Capture the cell that displays the provided text and extract its [X, Y] central coordinate. 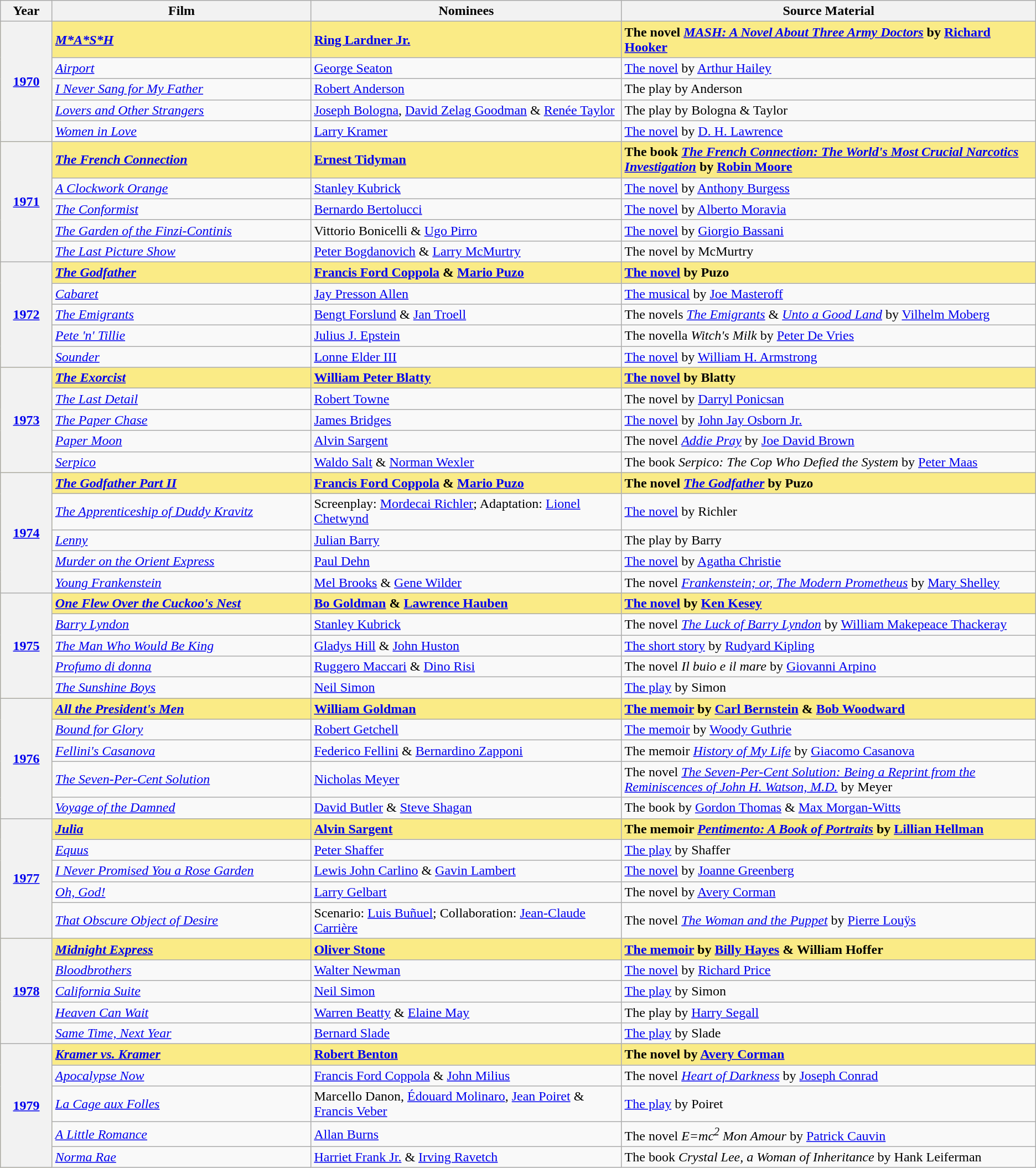
The novel by Joanne Greenberg [828, 871]
Heaven Can Wait [182, 1012]
Nicholas Meyer [466, 779]
The novel by Puzo [828, 272]
Norma Rae [182, 1157]
The book Crystal Lee, a Woman of Inheritance by Hank Leiferman [828, 1157]
Warren Beatty & Elaine May [466, 1012]
Young Frankenstein [182, 582]
The Apprenticeship of Duddy Kravitz [182, 511]
The novel by Arthur Hailey [828, 68]
The Godfather Part II [182, 483]
Lonne Elder III [466, 357]
1970 [27, 82]
1975 [27, 645]
The novel by John Jay Osborn Jr. [828, 420]
The novel by William H. Armstrong [828, 357]
The Garden of the Finzi-Continis [182, 230]
Bo Goldman & Lawrence Hauben [466, 603]
The Sunshine Boys [182, 688]
Gladys Hill & John Huston [466, 646]
The short story by Rudyard Kipling [828, 646]
The Emigrants [182, 315]
One Flew Over the Cuckoo's Nest [182, 603]
1971 [27, 201]
The novel The Luck of Barry Lyndon by William Makepeace Thackeray [828, 624]
1977 [27, 879]
Film [182, 11]
1973 [27, 420]
The Last Picture Show [182, 251]
The Paper Chase [182, 420]
The novel Il buio e il mare by Giovanni Arpino [828, 667]
The book Serpico: The Cop Who Defied the System by Peter Maas [828, 462]
The novels The Emigrants & Unto a Good Land by Vilhelm Moberg [828, 315]
The novella Witch's Milk by Peter De Vries [828, 336]
The French Connection [182, 159]
Scenario: Luis Buñuel; Collaboration: Jean-Claude Carrière [466, 921]
The novel The Godfather by Puzo [828, 483]
The Seven-Per-Cent Solution [182, 779]
Profumo di donna [182, 667]
Bound for Glory [182, 730]
Same Time, Next Year [182, 1034]
The novel Frankenstein; or, The Modern Prometheus by Mary Shelley [828, 582]
Murder on the Orient Express [182, 561]
The musical by Joe Masteroff [828, 294]
Midnight Express [182, 949]
1979 [27, 1106]
I Never Sang for My Father [182, 89]
The novel by Alberto Moravia [828, 209]
The novel Heart of Darkness by Joseph Conrad [828, 1076]
The play by Harry Segall [828, 1012]
A Clockwork Orange [182, 188]
The novel by McMurtry [828, 251]
Walter Newman [466, 970]
Screenplay: Mordecai Richler; Adaptation: Lionel Chetwynd [466, 511]
Ring Lardner Jr. [466, 40]
The book by Gordon Thomas & Max Morgan-Witts [828, 808]
The novel by Darryl Ponicsan [828, 399]
The novel The Seven-Per-Cent Solution: Being a Reprint from the Reminiscences of John H. Watson, M.D. by Meyer [828, 779]
The Last Detail [182, 399]
Peter Bogdanovich & Larry McMurtry [466, 251]
Harriet Frank Jr. & Irving Ravetch [466, 1157]
The novel by Anthony Burgess [828, 188]
The novel by D. H. Lawrence [828, 131]
Larry Kramer [466, 131]
The novel by Blatty [828, 378]
Year [27, 11]
Robert Getchell [466, 730]
Airport [182, 68]
Sounder [182, 357]
Mel Brooks & Gene Wilder [466, 582]
The novel by Ken Kesey [828, 603]
Lenny [182, 540]
Lewis John Carlino & Gavin Lambert [466, 871]
Equus [182, 850]
La Cage aux Folles [182, 1104]
The novel E=mc2 Mon Amour by Patrick Cauvin [828, 1134]
Vittorio Bonicelli & Ugo Pirro [466, 230]
The novel by Giorgio Bassani [828, 230]
The play by Shaffer [828, 850]
1976 [27, 758]
Allan Burns [466, 1134]
The novel MASH: A Novel About Three Army Doctors by Richard Hooker [828, 40]
Peter Shaffer [466, 850]
The Conformist [182, 209]
Cabaret [182, 294]
M*A*S*H [182, 40]
The memoir by Billy Hayes & William Hoffer [828, 949]
The memoir by Woody Guthrie [828, 730]
The play by Slade [828, 1034]
The memoir History of My Life by Giacomo Casanova [828, 751]
David Butler & Steve Shagan [466, 808]
William Goldman [466, 709]
Marcello Danon, Édouard Molinaro, Jean Poiret & Francis Veber [466, 1104]
George Seaton [466, 68]
Julian Barry [466, 540]
The novel by Richler [828, 511]
The Exorcist [182, 378]
Ernest Tidyman [466, 159]
Robert Benton [466, 1055]
Paper Moon [182, 441]
Apocalypse Now [182, 1076]
A Little Romance [182, 1134]
Kramer vs. Kramer [182, 1055]
The play by Poiret [828, 1104]
Lovers and Other Strangers [182, 110]
Robert Anderson [466, 89]
1978 [27, 991]
Waldo Salt & Norman Wexler [466, 462]
Joseph Bologna, David Zelag Goodman & Renée Taylor [466, 110]
Bernard Slade [466, 1034]
1972 [27, 314]
Julius J. Epstein [466, 336]
The Godfather [182, 272]
Francis Ford Coppola & John Milius [466, 1076]
1974 [27, 532]
The memoir by Carl Bernstein & Bob Woodward [828, 709]
Serpico [182, 462]
I Never Promised You a Rose Garden [182, 871]
Bengt Forslund & Jan Troell [466, 315]
Federico Fellini & Bernardino Zapponi [466, 751]
California Suite [182, 991]
Pete 'n' Tillie [182, 336]
Julia [182, 829]
William Peter Blatty [466, 378]
The novel The Woman and the Puppet by Pierre Louÿs [828, 921]
Larry Gelbart [466, 892]
The novel by Richard Price [828, 970]
Fellini's Casanova [182, 751]
The Man Who Would Be King [182, 646]
Jay Presson Allen [466, 294]
Women in Love [182, 131]
Paul Dehn [466, 561]
That Obscure Object of Desire [182, 921]
Robert Towne [466, 399]
Oh, God! [182, 892]
The memoir Pentimento: A Book of Portraits by Lillian Hellman [828, 829]
The play by Anderson [828, 89]
James Bridges [466, 420]
Nominees [466, 11]
The play by Bologna & Taylor [828, 110]
Source Material [828, 11]
Voyage of the Damned [182, 808]
The novel Addie Pray by Joe David Brown [828, 441]
The play by Barry [828, 540]
Bernardo Bertolucci [466, 209]
Oliver Stone [466, 949]
Barry Lyndon [182, 624]
Ruggero Maccari & Dino Risi [466, 667]
The novel by Agatha Christie [828, 561]
Bloodbrothers [182, 970]
The book The French Connection: The World's Most Crucial Narcotics Investigation by Robin Moore [828, 159]
All the President's Men [182, 709]
